Identify which cell holds the provided text, then report its (x, y) central coordinate. 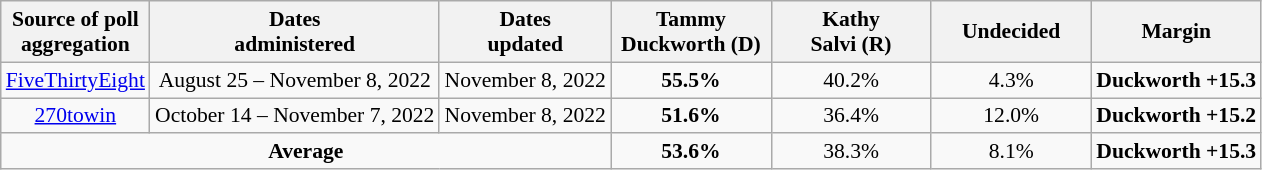
38.3% (851, 152)
8.1% (1011, 152)
40.2% (851, 80)
12.0% (1011, 116)
55.5% (691, 80)
53.6% (691, 152)
Margin (1176, 32)
51.6% (691, 116)
Datesupdated (524, 32)
August 25 – November 8, 2022 (295, 80)
TammyDuckworth (D) (691, 32)
KathySalvi (R) (851, 32)
4.3% (1011, 80)
Datesadministered (295, 32)
Undecided (1011, 32)
36.4% (851, 116)
October 14 – November 7, 2022 (295, 116)
FiveThirtyEight (76, 80)
Duckworth +15.2 (1176, 116)
270towin (76, 116)
Average (306, 152)
Source of pollaggregation (76, 32)
